Pinpoint the cell where the given text exists, returning its (x, y) midpoint coordinate. 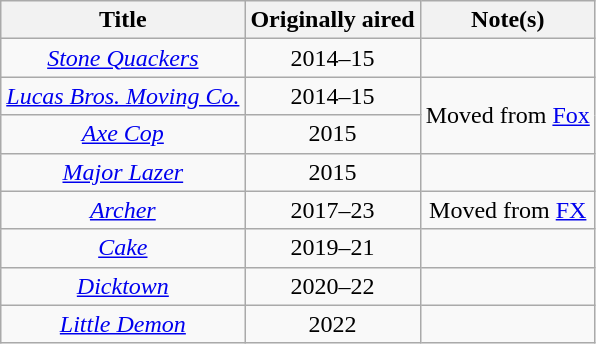
Note(s) (508, 20)
Lucas Bros. Moving Co. (123, 96)
Cake (123, 248)
Little Demon (123, 324)
Major Lazer (123, 172)
Dicktown (123, 286)
2022 (332, 324)
2020–22 (332, 286)
2019–21 (332, 248)
2017–23 (332, 210)
Originally aired (332, 20)
Stone Quackers (123, 58)
Moved from Fox (508, 115)
Moved from FX (508, 210)
Axe Cop (123, 134)
Title (123, 20)
Archer (123, 210)
